Pinpoint the cell where the given text exists, returning its [X, Y] midpoint coordinate. 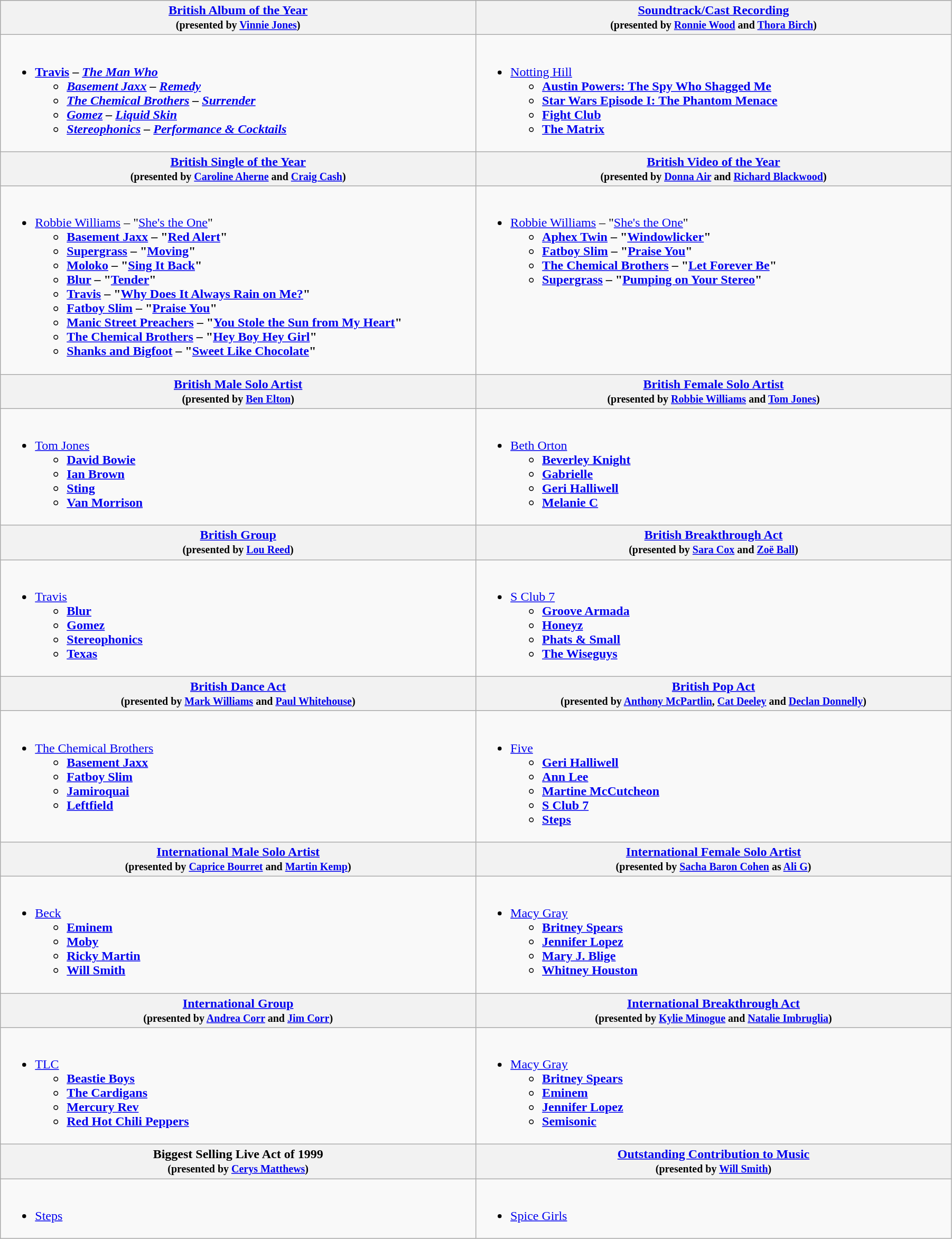
British Male Solo Artist(presented by Ben Elton) [238, 391]
Biggest Selling Live Act of 1999(presented by Cerys Matthews) [238, 1161]
Spice Girls [714, 1209]
TLCBeastie BoysThe CardigansMercury RevRed Hot Chili Peppers [238, 1086]
Soundtrack/Cast Recording(presented by Ronnie Wood and Thora Birch) [714, 18]
The Chemical BrothersBasement JaxxFatboy SlimJamiroquaiLeftfield [238, 776]
Tom JonesDavid BowieIan BrownStingVan Morrison [238, 467]
Travis – The Man WhoBasement Jaxx – RemedyThe Chemical Brothers – SurrenderGomez – Liquid SkinStereophonics – Performance & Cocktails [238, 93]
British Single of the Year(presented by Caroline Aherne and Craig Cash) [238, 169]
TravisBlurGomezStereophonicsTexas [238, 618]
British Female Solo Artist(presented by Robbie Williams and Tom Jones) [714, 391]
Notting HillAustin Powers: The Spy Who Shagged MeStar Wars Episode I: The Phantom MenaceFight ClubThe Matrix [714, 93]
British Album of the Year(presented by Vinnie Jones) [238, 18]
International Breakthrough Act(presented by Kylie Minogue and Natalie Imbruglia) [714, 1010]
Macy GrayBritney SpearsEminemJennifer LopezSemisonic [714, 1086]
British Group(presented by Lou Reed) [238, 542]
British Breakthrough Act(presented by Sara Cox and Zoë Ball) [714, 542]
British Video of the Year(presented by Donna Air and Richard Blackwood) [714, 169]
Beth OrtonBeverley KnightGabrielleGeri HalliwellMelanie C [714, 467]
International Male Solo Artist(presented by Caprice Bourret and Martin Kemp) [238, 859]
International Group(presented by Andrea Corr and Jim Corr) [238, 1010]
Outstanding Contribution to Music(presented by Will Smith) [714, 1161]
Steps [238, 1209]
FiveGeri HalliwellAnn LeeMartine McCutcheonS Club 7Steps [714, 776]
International Female Solo Artist(presented by Sacha Baron Cohen as Ali G) [714, 859]
British Dance Act(presented by Mark Williams and Paul Whitehouse) [238, 693]
S Club 7Groove ArmadaHoneyzPhats & SmallThe Wiseguys [714, 618]
Macy GrayBritney SpearsJennifer LopezMary J. BligeWhitney Houston [714, 934]
BeckEminemMobyRicky MartinWill Smith [238, 934]
British Pop Act(presented by Anthony McPartlin, Cat Deeley and Declan Donnelly) [714, 693]
